Extract the (X, Y) coordinate from the center of the cell holding the provided text.  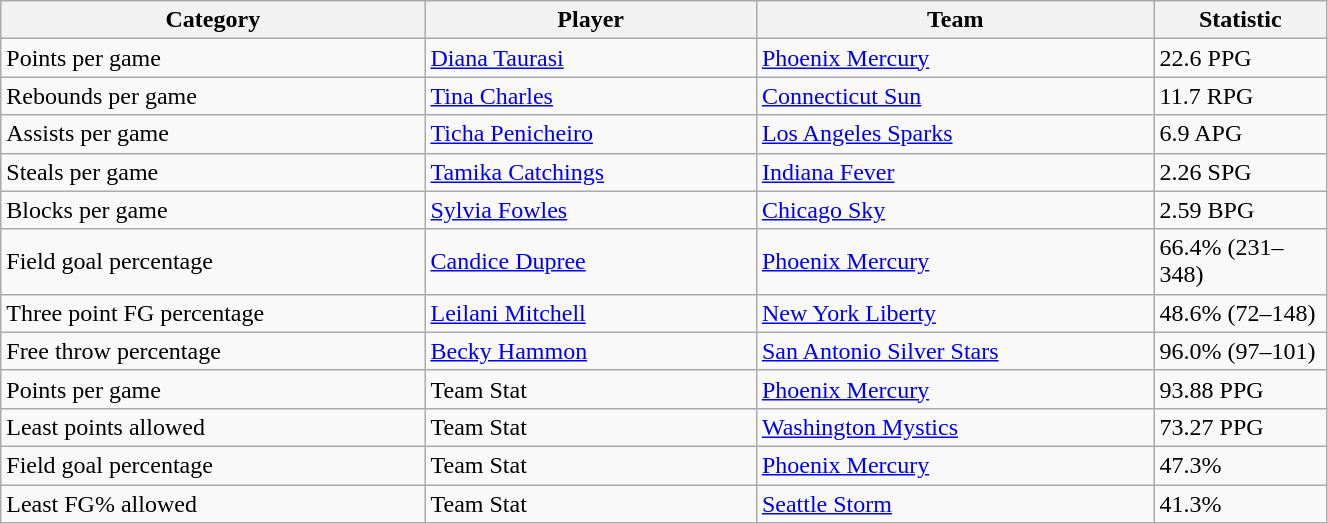
Connecticut Sun (955, 96)
2.59 BPG (1240, 210)
11.7 RPG (1240, 96)
Indiana Fever (955, 172)
Ticha Penicheiro (590, 134)
47.3% (1240, 465)
Los Angeles Sparks (955, 134)
2.26 SPG (1240, 172)
96.0% (97–101) (1240, 351)
Assists per game (213, 134)
6.9 APG (1240, 134)
93.88 PPG (1240, 389)
Least points allowed (213, 427)
48.6% (72–148) (1240, 313)
Seattle Storm (955, 503)
New York Liberty (955, 313)
Diana Taurasi (590, 58)
Sylvia Fowles (590, 210)
Blocks per game (213, 210)
Chicago Sky (955, 210)
Washington Mystics (955, 427)
Steals per game (213, 172)
Three point FG percentage (213, 313)
41.3% (1240, 503)
Leilani Mitchell (590, 313)
Candice Dupree (590, 262)
73.27 PPG (1240, 427)
Statistic (1240, 20)
66.4% (231–348) (1240, 262)
22.6 PPG (1240, 58)
Category (213, 20)
San Antonio Silver Stars (955, 351)
Rebounds per game (213, 96)
Team (955, 20)
Becky Hammon (590, 351)
Free throw percentage (213, 351)
Least FG% allowed (213, 503)
Tamika Catchings (590, 172)
Tina Charles (590, 96)
Player (590, 20)
